Return the [x, y] coordinate for the center point of the cell that contains the specified text.  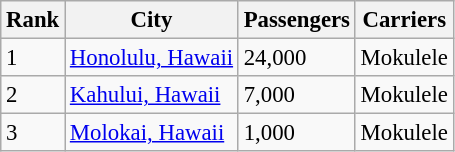
1 [33, 58]
Kahului, Hawaii [152, 95]
City [152, 20]
Carriers [404, 20]
3 [33, 133]
7,000 [296, 95]
Passengers [296, 20]
2 [33, 95]
24,000 [296, 58]
1,000 [296, 133]
Honolulu, Hawaii [152, 58]
Molokai, Hawaii [152, 133]
Rank [33, 20]
